Output the [x, y] coordinate of the center of the cell containing the given text.  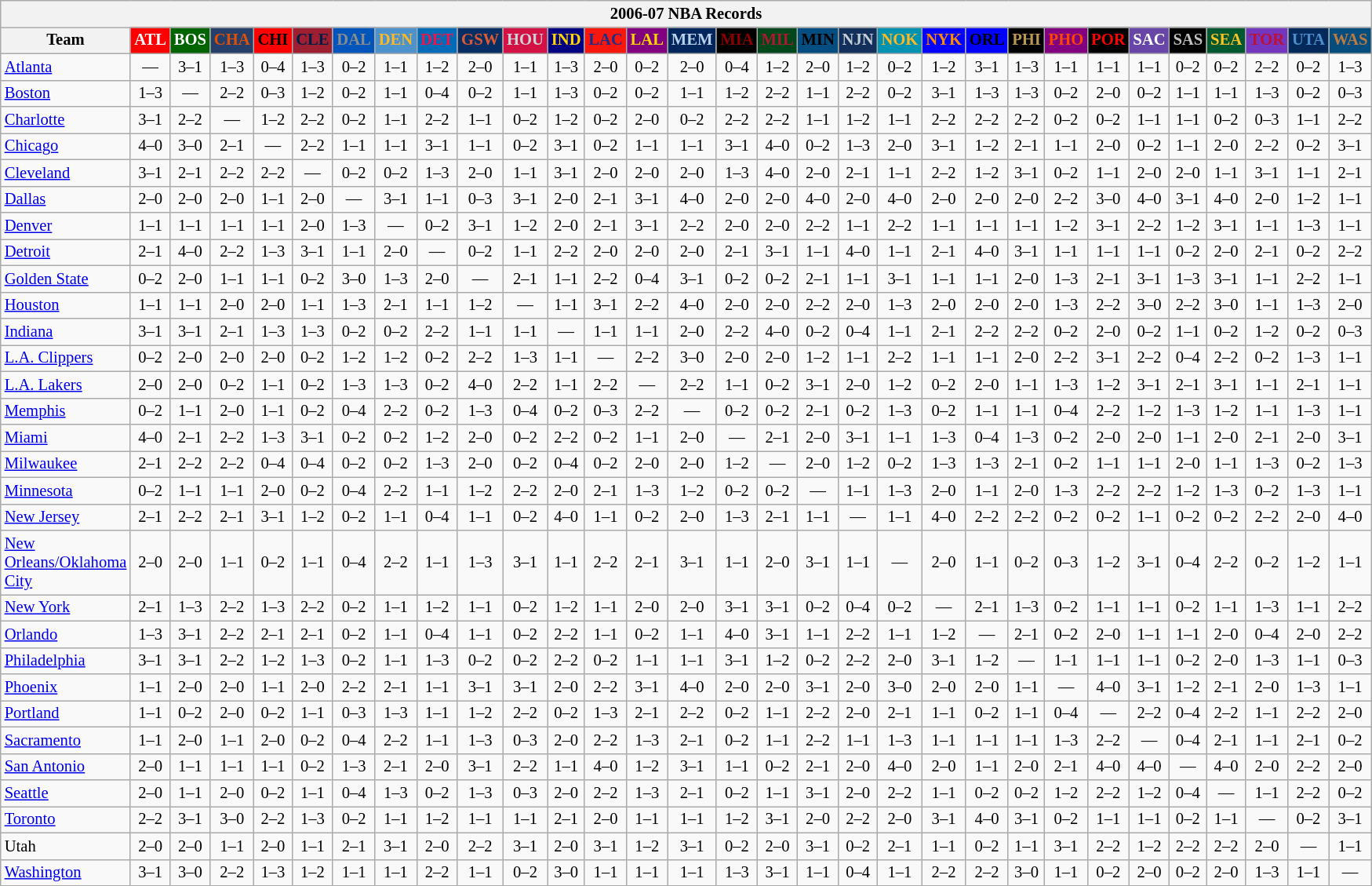
L.A. Clippers [66, 358]
TOR [1267, 40]
Minnesota [66, 490]
LAL [647, 40]
New York [66, 607]
DET [437, 40]
ATL [151, 40]
Portland [66, 713]
BOS [190, 40]
SAS [1188, 40]
Seattle [66, 793]
UTA [1308, 40]
Charlotte [66, 120]
PHI [1026, 40]
SAC [1148, 40]
Indiana [66, 332]
Sacramento [66, 740]
Washington [66, 873]
Cleveland [66, 173]
PHO [1066, 40]
NJN [858, 40]
Atlanta [66, 67]
Denver [66, 225]
Chicago [66, 146]
Phoenix [66, 687]
WAS [1350, 40]
MIN [818, 40]
L.A. Lakers [66, 385]
CLE [312, 40]
HOU [526, 40]
CHI [273, 40]
New Orleans/Oklahoma City [66, 563]
NOK [901, 40]
LAC [606, 40]
Orlando [66, 634]
Houston [66, 305]
MIL [778, 40]
Miami [66, 437]
MEM [692, 40]
MIA [737, 40]
Team [66, 40]
NYK [944, 40]
DEN [395, 40]
Toronto [66, 819]
ORL [987, 40]
POR [1108, 40]
Detroit [66, 252]
2006-07 NBA Records [686, 13]
Boston [66, 93]
Dallas [66, 199]
IND [566, 40]
New Jersey [66, 517]
CHA [232, 40]
SEA [1226, 40]
Utah [66, 846]
Philadelphia [66, 661]
San Antonio [66, 767]
GSW [480, 40]
Memphis [66, 411]
DAL [353, 40]
Milwaukee [66, 464]
Golden State [66, 279]
